Locate the cell with the specified text and output its (X, Y) center coordinate. 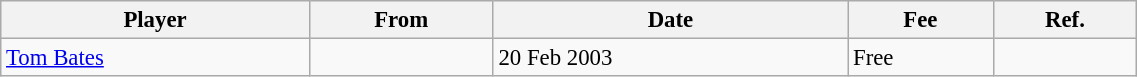
Player (156, 20)
Fee (920, 20)
20 Feb 2003 (670, 58)
From (401, 20)
Ref. (1065, 20)
Date (670, 20)
Tom Bates (156, 58)
Free (920, 58)
